From the cell containing the given text, extract its center point as [X, Y] coordinate. 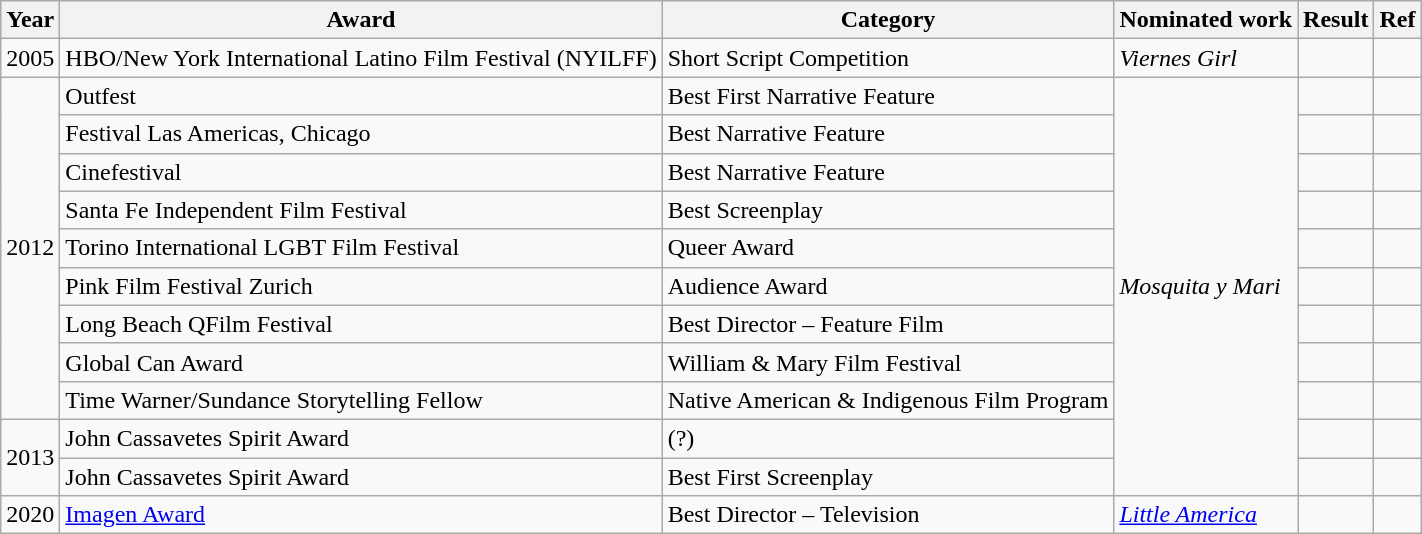
Best Screenplay [888, 210]
Best First Narrative Feature [888, 96]
2012 [30, 248]
Nominated work [1206, 20]
Little America [1206, 515]
2013 [30, 457]
Best Director – Feature Film [888, 324]
Queer Award [888, 248]
Outfest [361, 96]
Santa Fe Independent Film Festival [361, 210]
Best First Screenplay [888, 477]
William & Mary Film Festival [888, 362]
Short Script Competition [888, 58]
Time Warner/Sundance Storytelling Fellow [361, 400]
Best Director – Television [888, 515]
Result [1336, 20]
2020 [30, 515]
Audience Award [888, 286]
Long Beach QFilm Festival [361, 324]
Ref [1398, 20]
Category [888, 20]
Festival Las Americas, Chicago [361, 134]
Native American & Indigenous Film Program [888, 400]
Imagen Award [361, 515]
Cinefestival [361, 172]
2005 [30, 58]
Award [361, 20]
Viernes Girl [1206, 58]
(?) [888, 438]
HBO/New York International Latino Film Festival (NYILFF) [361, 58]
Year [30, 20]
Pink Film Festival Zurich [361, 286]
Global Can Award [361, 362]
Mosquita y Mari [1206, 286]
Torino International LGBT Film Festival [361, 248]
